Return (x, y) of the center of cell containing provided text 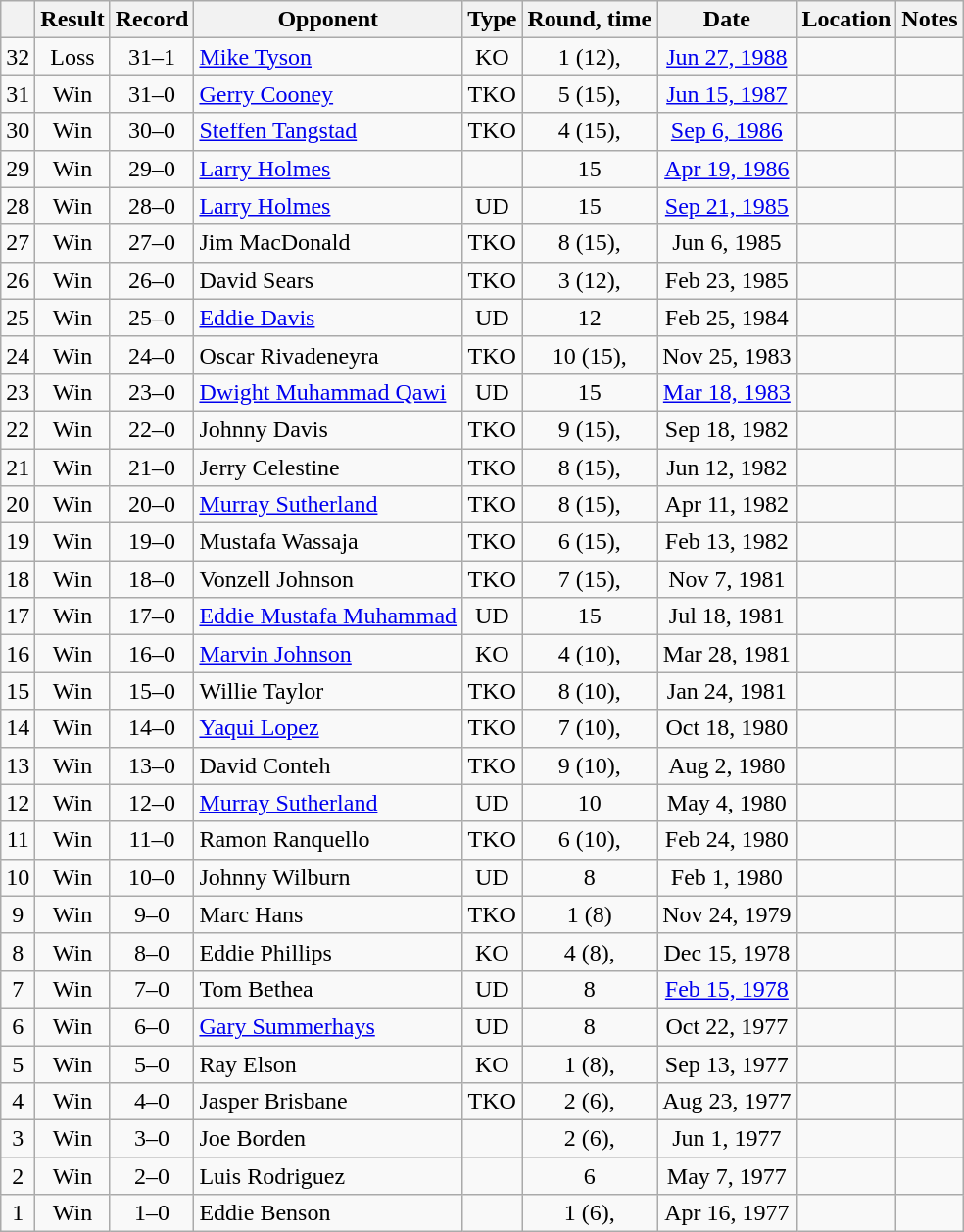
29–0 (152, 169)
Feb 1, 1980 (727, 877)
Loss (72, 57)
9 (15), (590, 429)
17–0 (152, 616)
6 (10), (590, 840)
7–0 (152, 989)
31–1 (152, 57)
11 (18, 840)
Willie Taylor (328, 691)
Mar 18, 1983 (727, 392)
Jim MacDonald (328, 243)
25 (18, 318)
Feb 23, 1985 (727, 280)
May 7, 1977 (727, 1176)
Eddie Benson (328, 1213)
24–0 (152, 355)
2 (18, 1176)
3 (18, 1139)
1 (18, 1213)
4 (10), (590, 654)
Mike Tyson (328, 57)
Mustafa Wassaja (328, 542)
21–0 (152, 468)
Marc Hans (328, 914)
7 (18, 989)
31 (18, 94)
Feb 13, 1982 (727, 542)
22 (18, 429)
28 (18, 206)
Eddie Phillips (328, 952)
25–0 (152, 318)
Apr 19, 1986 (727, 169)
Sep 21, 1985 (727, 206)
Johnny Wilburn (328, 877)
2–0 (152, 1176)
3 (12), (590, 280)
Nov 25, 1983 (727, 355)
27–0 (152, 243)
David Sears (328, 280)
Jul 18, 1981 (727, 616)
Oct 22, 1977 (727, 1026)
Jasper Brisbane (328, 1102)
Jun 15, 1987 (727, 94)
Joe Borden (328, 1139)
1 (12), (590, 57)
Oct 18, 1980 (727, 728)
Yaqui Lopez (328, 728)
Luis Rodriguez (328, 1176)
28–0 (152, 206)
Dec 15, 1978 (727, 952)
22–0 (152, 429)
4–0 (152, 1102)
Apr 16, 1977 (727, 1213)
23 (18, 392)
Apr 11, 1982 (727, 505)
Nov 7, 1981 (727, 579)
4 (8), (590, 952)
30 (18, 131)
16 (18, 654)
14 (18, 728)
12–0 (152, 803)
Round, time (590, 20)
Ramon Ranquello (328, 840)
David Conteh (328, 765)
Location (846, 20)
5 (15), (590, 94)
19–0 (152, 542)
Jun 12, 1982 (727, 468)
19 (18, 542)
16–0 (152, 654)
Eddie Mustafa Muhammad (328, 616)
Aug 2, 1980 (727, 765)
Nov 24, 1979 (727, 914)
21 (18, 468)
Feb 15, 1978 (727, 989)
13 (18, 765)
15–0 (152, 691)
Tom Bethea (328, 989)
10–0 (152, 877)
Oscar Rivadeneyra (328, 355)
Feb 25, 1984 (727, 318)
10 (15), (590, 355)
Johnny Davis (328, 429)
Eddie Davis (328, 318)
Gerry Cooney (328, 94)
Marvin Johnson (328, 654)
Mar 28, 1981 (727, 654)
Aug 23, 1977 (727, 1102)
13–0 (152, 765)
5–0 (152, 1063)
Notes (930, 20)
29 (18, 169)
6 (15), (590, 542)
18 (18, 579)
Steffen Tangstad (328, 131)
4 (18, 1102)
6–0 (152, 1026)
3–0 (152, 1139)
Date (727, 20)
20–0 (152, 505)
Jun 27, 1988 (727, 57)
32 (18, 57)
26–0 (152, 280)
Feb 24, 1980 (727, 840)
11–0 (152, 840)
8 (10), (590, 691)
Jerry Celestine (328, 468)
31–0 (152, 94)
Opponent (328, 20)
1–0 (152, 1213)
9 (18, 914)
7 (15), (590, 579)
23–0 (152, 392)
1 (8), (590, 1063)
26 (18, 280)
Ray Elson (328, 1063)
Jun 6, 1985 (727, 243)
Type (492, 20)
Gary Summerhays (328, 1026)
1 (8) (590, 914)
Jan 24, 1981 (727, 691)
9 (10), (590, 765)
24 (18, 355)
1 (6), (590, 1213)
Result (72, 20)
9–0 (152, 914)
Sep 18, 1982 (727, 429)
5 (18, 1063)
Vonzell Johnson (328, 579)
8–0 (152, 952)
27 (18, 243)
Record (152, 20)
17 (18, 616)
4 (15), (590, 131)
Sep 13, 1977 (727, 1063)
7 (10), (590, 728)
30–0 (152, 131)
Dwight Muhammad Qawi (328, 392)
20 (18, 505)
14–0 (152, 728)
Jun 1, 1977 (727, 1139)
Sep 6, 1986 (727, 131)
May 4, 1980 (727, 803)
18–0 (152, 579)
